Locate the cell with the specified text and output its (x, y) center coordinate. 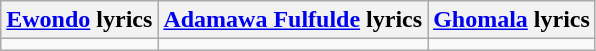
Adamawa Fulfulde lyrics (293, 20)
Ghomala lyrics (512, 20)
Ewondo lyrics (80, 20)
